Capture the cell that displays the provided text and extract its [x, y] central coordinate. 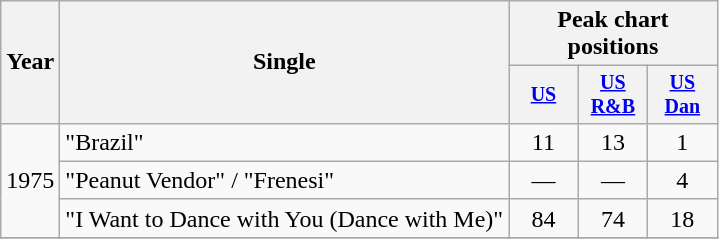
USDan [682, 94]
11 [544, 142]
"I Want to Dance with You (Dance with Me)" [284, 218]
13 [612, 142]
18 [682, 218]
4 [682, 180]
74 [612, 218]
1975 [30, 180]
USR&B [612, 94]
"Peanut Vendor" / "Frenesi" [284, 180]
Single [284, 62]
"Brazil" [284, 142]
US [544, 94]
1 [682, 142]
Peak chart positions [613, 34]
Year [30, 62]
84 [544, 218]
